Detect which cell encompasses the target text, then output its (X, Y) center coordinate. 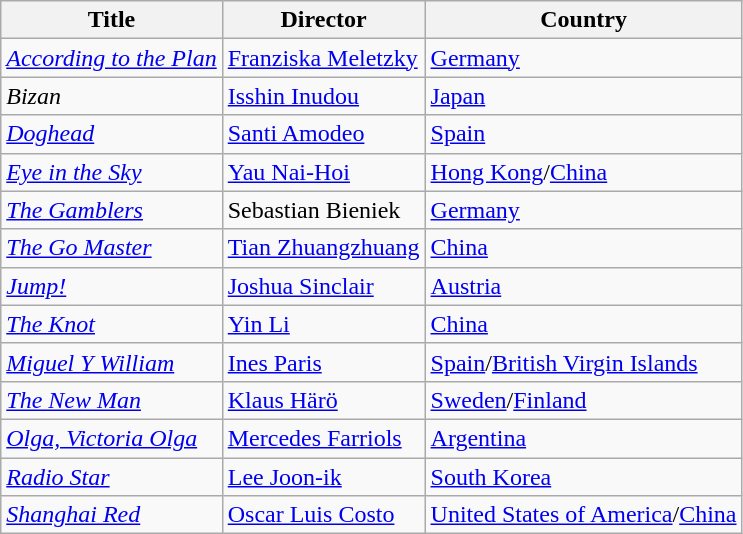
Jump! (112, 286)
Country (584, 20)
Sweden/Finland (584, 400)
Spain/British Virgin Islands (584, 362)
Olga, Victoria Olga (112, 438)
Argentina (584, 438)
Santi Amodeo (324, 134)
The Gamblers (112, 210)
Franziska Meletzky (324, 58)
Yin Li (324, 324)
Title (112, 20)
Joshua Sinclair (324, 286)
The Knot (112, 324)
The Go Master (112, 248)
Yau Nai-Hoi (324, 172)
Shanghai Red (112, 515)
Isshin Inudou (324, 96)
Klaus Härö (324, 400)
Eye in the Sky (112, 172)
The New Man (112, 400)
Director (324, 20)
Bizan (112, 96)
Mercedes Farriols (324, 438)
Doghead (112, 134)
South Korea (584, 477)
United States of America/China (584, 515)
Ines Paris (324, 362)
Hong Kong/China (584, 172)
Sebastian Bieniek (324, 210)
Spain (584, 134)
According to the Plan (112, 58)
Tian Zhuangzhuang (324, 248)
Austria (584, 286)
Oscar Luis Costo (324, 515)
Radio Star (112, 477)
Japan (584, 96)
Miguel Y William (112, 362)
Lee Joon-ik (324, 477)
